Capture the cell that displays the provided text and extract its (x, y) central coordinate. 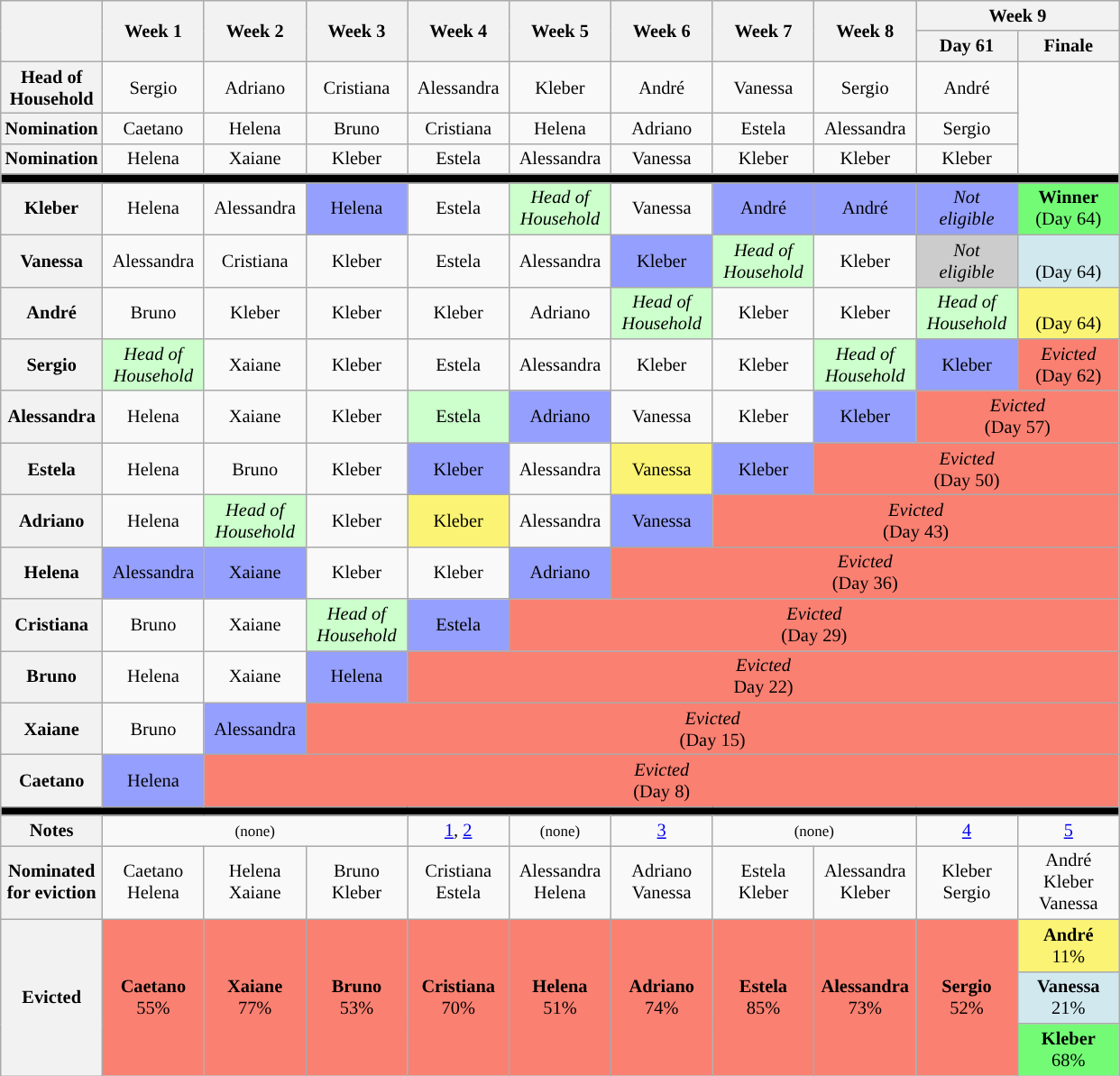
1, 2 (458, 831)
Nominatedfor eviction (52, 882)
Evicted(Day 15) (712, 729)
Finale (1068, 46)
Week 7 (763, 31)
Adriano74% (662, 998)
Evicted(Day 62) (1068, 364)
Cristiana70% (458, 998)
AndréKleberVanessa (1068, 882)
Sergio52% (967, 998)
Caetano55% (153, 998)
BrunoKleber (357, 882)
Week 3 (357, 31)
4 (967, 831)
Week 8 (866, 31)
Day 61 (967, 46)
Alessandra73% (866, 998)
Bruno53% (357, 998)
Estela85% (763, 998)
Week 1 (153, 31)
KleberSergio (967, 882)
Week 6 (662, 31)
AlessandraHelena (561, 882)
Evicted(Day 8) (662, 780)
CaetanoHelena (153, 882)
Evicted(Day 29) (815, 625)
Kleber68% (1068, 1049)
Evicted(Day 36) (865, 573)
Week 9 (1018, 15)
EstelaKleber (763, 882)
CristianaEstela (458, 882)
Winner(Day 64) (1068, 208)
5 (1068, 831)
Notes (52, 831)
Xaiane77% (254, 998)
Week 4 (458, 31)
Week 5 (561, 31)
AdrianoVanessa (662, 882)
André11% (1068, 945)
HelenaXaiane (254, 882)
Vanessa21% (1068, 998)
Evicted(Day 43) (916, 520)
EvictedDay 22) (763, 676)
AlessandraKleber (866, 882)
Evicted(Day 50) (967, 469)
Helena51% (561, 998)
Evicted (52, 998)
Week 2 (254, 31)
Evicted(Day 57) (1018, 417)
3 (662, 831)
